Identify which cell holds the provided text, then report its (x, y) central coordinate. 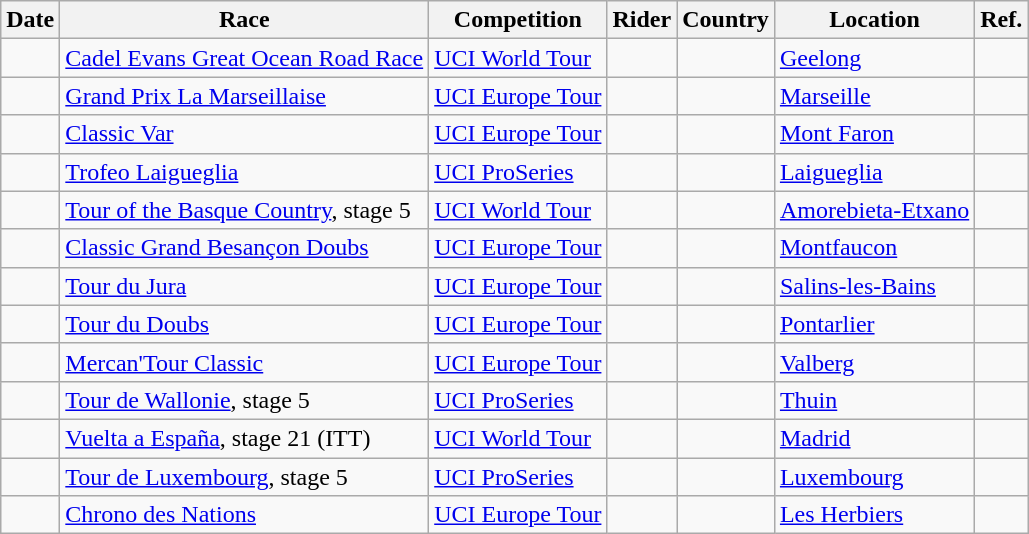
Grand Prix La Marseillaise (244, 96)
Tour of the Basque Country, stage 5 (244, 210)
Location (874, 20)
Vuelta a España, stage 21 (ITT) (244, 438)
Chrono des Nations (244, 515)
Country (726, 20)
Ref. (1002, 20)
Date (30, 20)
Classic Grand Besançon Doubs (244, 248)
Mont Faron (874, 134)
Les Herbiers (874, 515)
Luxembourg (874, 477)
Geelong (874, 58)
Laigueglia (874, 172)
Mercan'Tour Classic (244, 362)
Classic Var (244, 134)
Marseille (874, 96)
Salins-les-Bains (874, 286)
Rider (642, 20)
Tour de Wallonie, stage 5 (244, 400)
Trofeo Laigueglia (244, 172)
Amorebieta-Etxano (874, 210)
Pontarlier (874, 324)
Thuin (874, 400)
Madrid (874, 438)
Race (244, 20)
Tour de Luxembourg, stage 5 (244, 477)
Tour du Doubs (244, 324)
Tour du Jura (244, 286)
Valberg (874, 362)
Cadel Evans Great Ocean Road Race (244, 58)
Montfaucon (874, 248)
Competition (518, 20)
